From the cell containing the given text, extract its center point as [X, Y] coordinate. 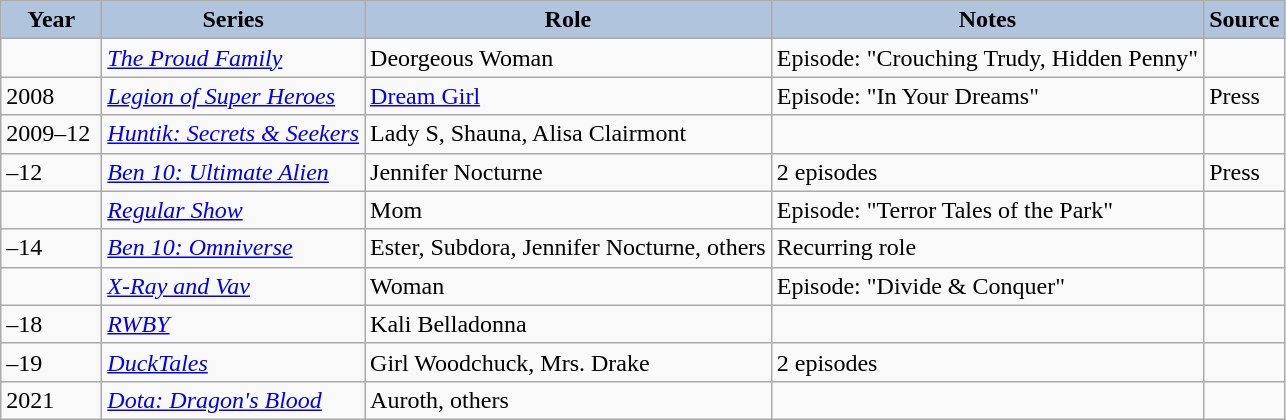
Dream Girl [568, 96]
Legion of Super Heroes [234, 96]
DuckTales [234, 362]
–14 [52, 248]
Mom [568, 210]
Regular Show [234, 210]
Recurring role [987, 248]
Episode: "Terror Tales of the Park" [987, 210]
Deorgeous Woman [568, 58]
Source [1244, 20]
Ben 10: Ultimate Alien [234, 172]
–12 [52, 172]
Role [568, 20]
Year [52, 20]
RWBY [234, 324]
Episode: "Divide & Conquer" [987, 286]
–19 [52, 362]
–18 [52, 324]
Auroth, others [568, 400]
2008 [52, 96]
Huntik: Secrets & Seekers [234, 134]
2021 [52, 400]
2009–12 [52, 134]
The Proud Family [234, 58]
Lady S, Shauna, Alisa Clairmont [568, 134]
Jennifer Nocturne [568, 172]
X-Ray and Vav [234, 286]
Episode: "In Your Dreams" [987, 96]
Woman [568, 286]
Girl Woodchuck, Mrs. Drake [568, 362]
Notes [987, 20]
Ester, Subdora, Jennifer Nocturne, others [568, 248]
Ben 10: Omniverse [234, 248]
Dota: Dragon's Blood [234, 400]
Series [234, 20]
Kali Belladonna [568, 324]
Episode: "Crouching Trudy, Hidden Penny" [987, 58]
